Output the [x, y] coordinate of the center of the cell containing the given text.  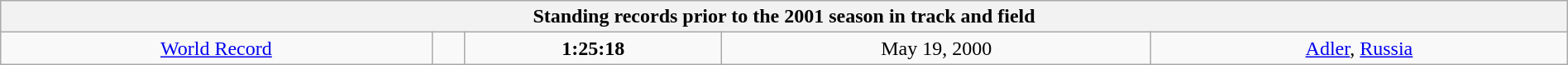
World Record [217, 48]
Standing records prior to the 2001 season in track and field [784, 17]
May 19, 2000 [936, 48]
Adler, Russia [1360, 48]
1:25:18 [594, 48]
